Detect which cell encompasses the target text, then output its (X, Y) center coordinate. 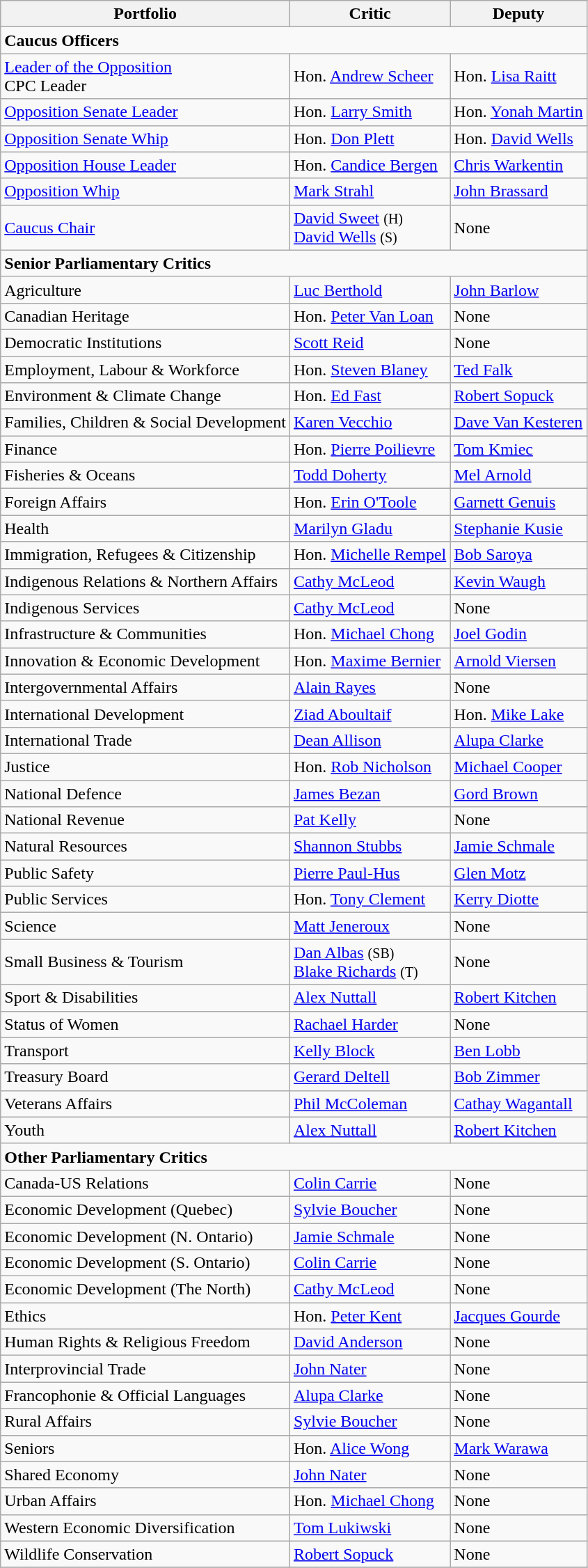
Ziad Aboultaif (370, 714)
John Barlow (518, 290)
Canada-US Relations (145, 1183)
Western Economic Diversification (145, 1528)
Hon. Ed Fast (370, 396)
Ben Lobb (518, 1051)
Wildlife Conservation (145, 1554)
Tom Kmiec (518, 449)
Opposition Senate Whip (145, 139)
Hon. Peter Van Loan (370, 316)
Mel Arnold (518, 476)
David Sweet (H)David Wells (S) (370, 227)
Phil McColeman (370, 1104)
Fisheries & Oceans (145, 476)
Todd Doherty (370, 476)
Rachael Harder (370, 1024)
Science (145, 926)
Human Rights & Religious Freedom (145, 1342)
Ethics (145, 1316)
Intergovernmental Affairs (145, 687)
Garnett Genuis (518, 502)
Leader of the OppositionCPC Leader (145, 77)
Natural Resources (145, 847)
Marilyn Gladu (370, 528)
Pierre Paul-Hus (370, 873)
James Bezan (370, 793)
Pat Kelly (370, 820)
Canadian Heritage (145, 316)
Hon. Candice Bergen (370, 165)
Mark Warawa (518, 1448)
Stephanie Kusie (518, 528)
Dean Allison (370, 740)
Jacques Gourde (518, 1316)
Hon. Alice Wong (370, 1448)
Chris Warkentin (518, 165)
Michael Cooper (518, 767)
Public Services (145, 900)
Families, Children & Social Development (145, 423)
International Trade (145, 740)
Hon. Peter Kent (370, 1316)
Sport & Disabilities (145, 998)
Economic Development (The North) (145, 1289)
Hon. Maxime Bernier (370, 661)
Opposition Whip (145, 191)
Kelly Block (370, 1051)
Critic (370, 14)
Matt Jeneroux (370, 926)
Gerard Deltell (370, 1077)
Francophonie & Official Languages (145, 1395)
Kerry Diotte (518, 900)
Foreign Affairs (145, 502)
Tom Lukiwski (370, 1528)
Karen Vecchio (370, 423)
Economic Development (Quebec) (145, 1209)
Arnold Viersen (518, 661)
Public Safety (145, 873)
Dave Van Kesteren (518, 423)
Transport (145, 1051)
Hon. Yonah Martin (518, 112)
Shannon Stubbs (370, 847)
International Development (145, 714)
National Defence (145, 793)
Caucus Chair (145, 227)
Hon. Rob Nicholson (370, 767)
Cathay Wagantall (518, 1104)
Luc Berthold (370, 290)
Alain Rayes (370, 687)
Treasury Board (145, 1077)
Deputy (518, 14)
Agriculture (145, 290)
Hon. Michelle Rempel (370, 555)
Dan Albas (SB)Blake Richards (T) (370, 962)
Ted Falk (518, 370)
Glen Motz (518, 873)
Veterans Affairs (145, 1104)
Gord Brown (518, 793)
Hon. Pierre Poilievre (370, 449)
Hon. Steven Blaney (370, 370)
Innovation & Economic Development (145, 661)
Economic Development (S. Ontario) (145, 1263)
Caucus Officers (294, 40)
Opposition House Leader (145, 165)
Indigenous Services (145, 608)
Interprovincial Trade (145, 1369)
David Anderson (370, 1342)
Small Business & Tourism (145, 962)
Opposition Senate Leader (145, 112)
Shared Economy (145, 1475)
Portfolio (145, 14)
Rural Affairs (145, 1422)
Hon. Erin O'Toole (370, 502)
Kevin Waugh (518, 581)
Hon. Mike Lake (518, 714)
Youth (145, 1130)
Status of Women (145, 1024)
Mark Strahl (370, 191)
Hon. Tony Clement (370, 900)
Senior Parliamentary Critics (294, 263)
Seniors (145, 1448)
Justice (145, 767)
Economic Development (N. Ontario) (145, 1236)
Joel Godin (518, 634)
Employment, Labour & Workforce (145, 370)
Hon. Lisa Raitt (518, 77)
Democratic Institutions (145, 343)
Other Parliamentary Critics (294, 1157)
National Revenue (145, 820)
Scott Reid (370, 343)
Hon. Larry Smith (370, 112)
Bob Zimmer (518, 1077)
Hon. Don Plett (370, 139)
Indigenous Relations & Northern Affairs (145, 581)
Health (145, 528)
John Brassard (518, 191)
Urban Affairs (145, 1501)
Immigration, Refugees & Citizenship (145, 555)
Hon. Andrew Scheer (370, 77)
Infrastructure & Communities (145, 634)
Bob Saroya (518, 555)
Environment & Climate Change (145, 396)
Finance (145, 449)
Hon. David Wells (518, 139)
